Scan for the cell matching the given text and deliver its (X, Y) coordinate at center. 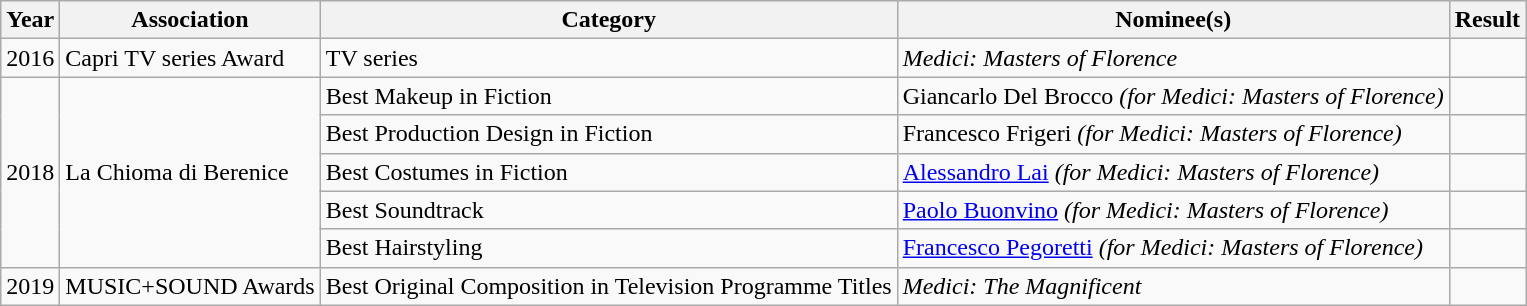
Medici: The Magnificent (1173, 286)
Francesco Frigeri (for Medici: Masters of Florence) (1173, 134)
Result (1487, 20)
MUSIC+SOUND Awards (190, 286)
TV series (608, 58)
Paolo Buonvino (for Medici: Masters of Florence) (1173, 210)
Category (608, 20)
Giancarlo Del Brocco (for Medici: Masters of Florence) (1173, 96)
Best Soundtrack (608, 210)
La Chioma di Berenice (190, 172)
2018 (30, 172)
Alessandro Lai (for Medici: Masters of Florence) (1173, 172)
Best Hairstyling (608, 248)
Association (190, 20)
Best Makeup in Fiction (608, 96)
Medici: Masters of Florence (1173, 58)
Best Original Composition in Television Programme Titles (608, 286)
Best Production Design in Fiction (608, 134)
2019 (30, 286)
2016 (30, 58)
Francesco Pegoretti (for Medici: Masters of Florence) (1173, 248)
Best Costumes in Fiction (608, 172)
Capri TV series Award (190, 58)
Nominee(s) (1173, 20)
Year (30, 20)
